For the text-containing cell, return its midpoint in [x, y] coordinate format. 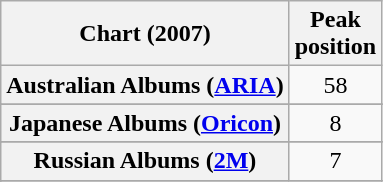
Australian Albums (ARIA) [145, 85]
Russian Albums (2M) [145, 161]
58 [335, 85]
7 [335, 161]
Chart (2007) [145, 34]
8 [335, 123]
Peakposition [335, 34]
Japanese Albums (Oricon) [145, 123]
